Provide the [x, y] coordinate of the cell's center where the given text is located.  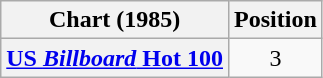
Chart (1985) [115, 20]
Position [276, 20]
US Billboard Hot 100 [115, 58]
3 [276, 58]
